Output the (x, y) coordinate of the center of the cell containing the given text.  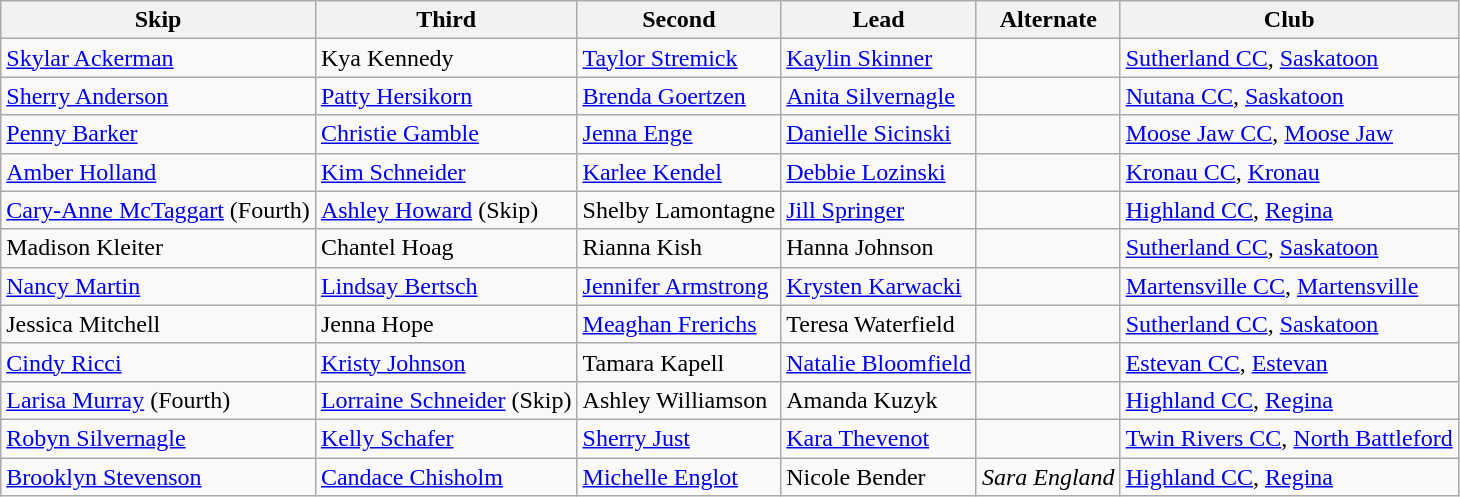
Rianna Kish (679, 248)
Estevan CC, Estevan (1289, 362)
Natalie Bloomfield (879, 362)
Martensville CC, Martensville (1289, 286)
Ashley Howard (Skip) (446, 210)
Hanna Johnson (879, 248)
Anita Silvernagle (879, 96)
Third (446, 20)
Club (1289, 20)
Ashley Williamson (679, 400)
Jenna Hope (446, 324)
Kara Thevenot (879, 438)
Nicole Bender (879, 477)
Jessica Mitchell (158, 324)
Patty Hersikorn (446, 96)
Candace Chisholm (446, 477)
Cindy Ricci (158, 362)
Jenna Enge (679, 134)
Twin Rivers CC, North Battleford (1289, 438)
Kristy Johnson (446, 362)
Lorraine Schneider (Skip) (446, 400)
Cary-Anne McTaggart (Fourth) (158, 210)
Alternate (1048, 20)
Skylar Ackerman (158, 58)
Sherry Just (679, 438)
Krysten Karwacki (879, 286)
Amanda Kuzyk (879, 400)
Meaghan Frerichs (679, 324)
Brenda Goertzen (679, 96)
Tamara Kapell (679, 362)
Skip (158, 20)
Jennifer Armstrong (679, 286)
Penny Barker (158, 134)
Taylor Stremick (679, 58)
Michelle Englot (679, 477)
Kya Kennedy (446, 58)
Sara England (1048, 477)
Shelby Lamontagne (679, 210)
Karlee Kendel (679, 172)
Kim Schneider (446, 172)
Amber Holland (158, 172)
Lindsay Bertsch (446, 286)
Christie Gamble (446, 134)
Teresa Waterfield (879, 324)
Lead (879, 20)
Robyn Silvernagle (158, 438)
Sherry Anderson (158, 96)
Brooklyn Stevenson (158, 477)
Moose Jaw CC, Moose Jaw (1289, 134)
Larisa Murray (Fourth) (158, 400)
Nutana CC, Saskatoon (1289, 96)
Kronau CC, Kronau (1289, 172)
Jill Springer (879, 210)
Debbie Lozinski (879, 172)
Kelly Schafer (446, 438)
Madison Kleiter (158, 248)
Chantel Hoag (446, 248)
Nancy Martin (158, 286)
Danielle Sicinski (879, 134)
Kaylin Skinner (879, 58)
Second (679, 20)
